Determine the [X, Y] coordinate at the center of the cell enclosing the given text.  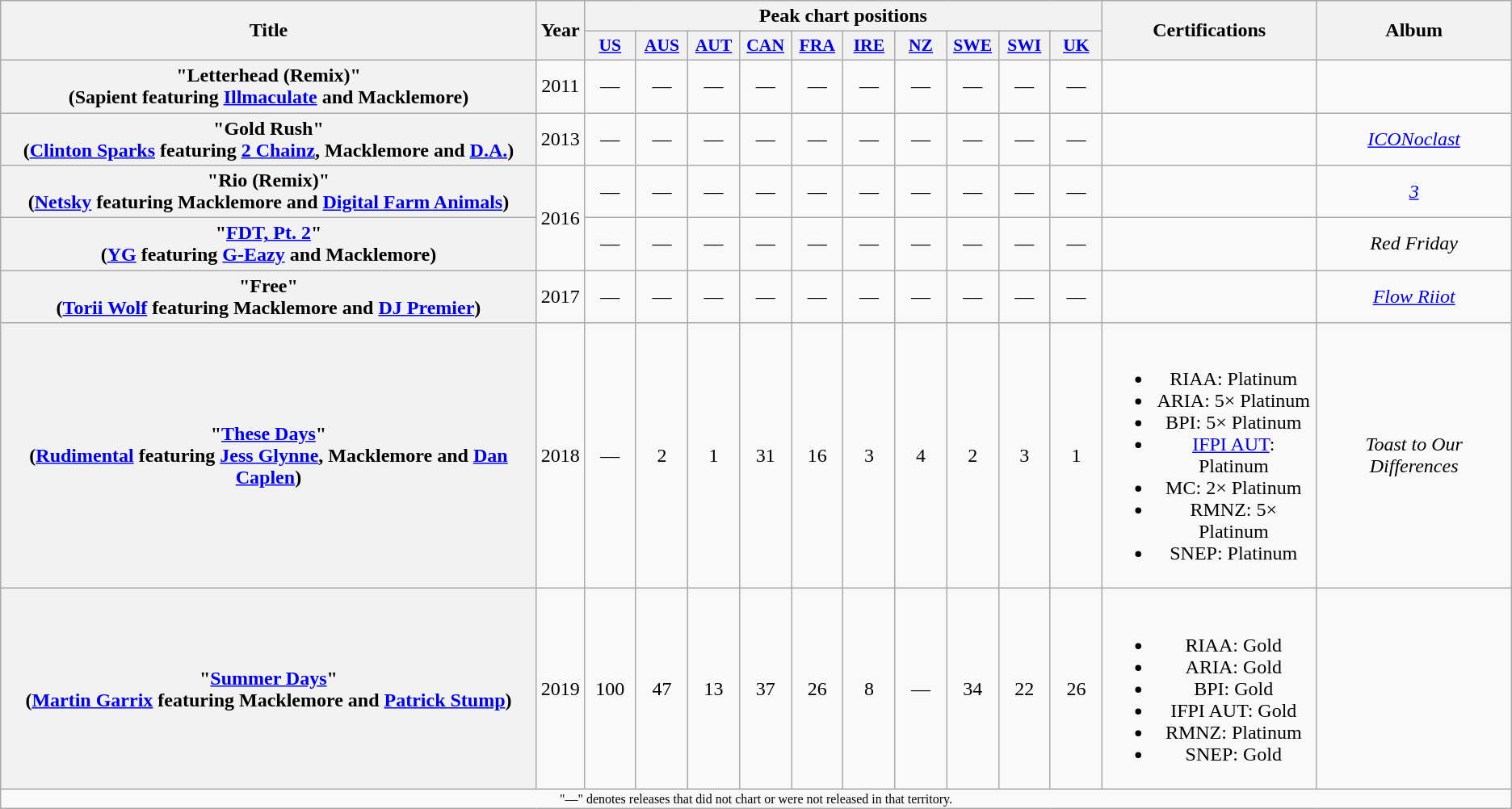
34 [972, 689]
Certifications [1209, 31]
RIAA: PlatinumARIA: 5× PlatinumBPI: 5× PlatinumIFPI AUT: PlatinumMC: 2× PlatinumRMNZ: 5× PlatinumSNEP: Platinum [1209, 455]
"Free"(Torii Wolf featuring Macklemore and DJ Premier) [268, 297]
US [610, 46]
4 [921, 455]
Year [561, 31]
2011 [561, 86]
UK [1076, 46]
"Letterhead (Remix)"(Sapient featuring Illmaculate and Macklemore) [268, 86]
47 [661, 689]
2016 [561, 218]
SWE [972, 46]
Title [268, 31]
37 [766, 689]
"Gold Rush"(Clinton Sparks featuring 2 Chainz, Macklemore and D.A.) [268, 139]
ICONoclast [1413, 139]
CAN [766, 46]
100 [610, 689]
8 [869, 689]
"Rio (Remix)"(Netsky featuring Macklemore and Digital Farm Animals) [268, 192]
2013 [561, 139]
SWI [1024, 46]
Toast to Our Differences [1413, 455]
IRE [869, 46]
22 [1024, 689]
2019 [561, 689]
31 [766, 455]
13 [713, 689]
Flow Riiot [1413, 297]
"—" denotes releases that did not chart or were not released in that territory. [756, 799]
AUT [713, 46]
Peak chart positions [843, 16]
"Summer Days"(Martin Garrix featuring Macklemore and Patrick Stump) [268, 689]
2017 [561, 297]
16 [817, 455]
"These Days"(Rudimental featuring Jess Glynne, Macklemore and Dan Caplen) [268, 455]
"FDT, Pt. 2"(YG featuring G-Eazy and Macklemore) [268, 244]
2018 [561, 455]
Red Friday [1413, 244]
RIAA: GoldARIA: GoldBPI: GoldIFPI AUT: GoldRMNZ: PlatinumSNEP: Gold [1209, 689]
FRA [817, 46]
Album [1413, 31]
AUS [661, 46]
NZ [921, 46]
